Search for the cell housing the specified text and yield its [X, Y] center coordinate. 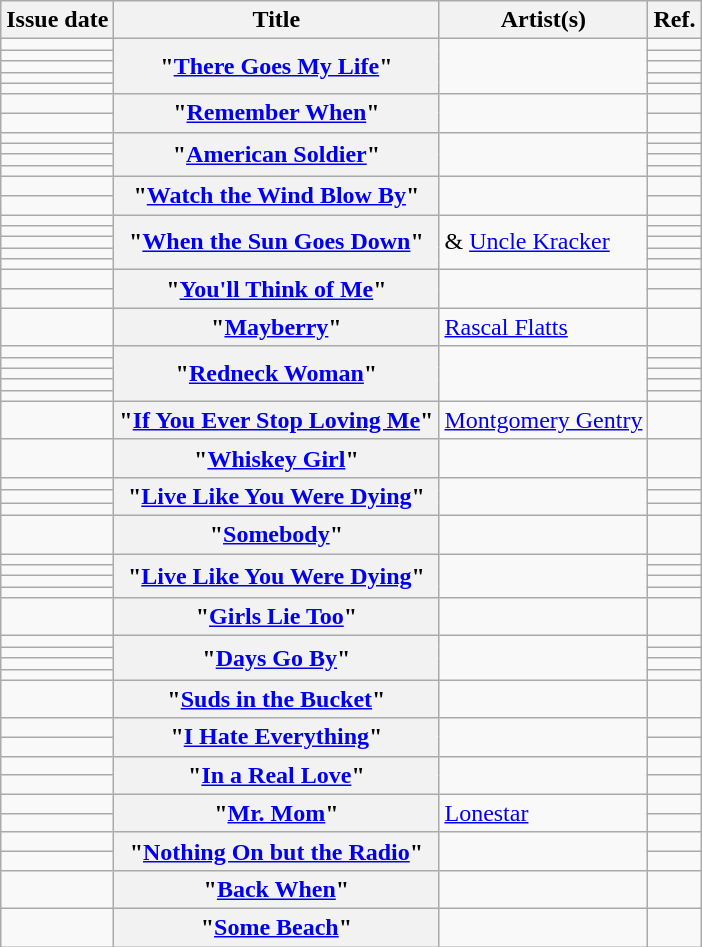
Lonestar [544, 813]
"Suds in the Bucket" [276, 699]
"There Goes My Life" [276, 66]
"When the Sun Goes Down" [276, 242]
"American Soldier" [276, 154]
"Nothing On but the Radio" [276, 851]
"You'll Think of Me" [276, 289]
"Back When" [276, 889]
Issue date [58, 20]
"Days Go By" [276, 658]
"Mr. Mom" [276, 813]
Rascal Flatts [544, 327]
Montgomery Gentry [544, 420]
"Mayberry" [276, 327]
"Remember When" [276, 113]
"Girls Lie Too" [276, 617]
Title [276, 20]
"In a Real Love" [276, 775]
"Some Beach" [276, 927]
"Redneck Woman" [276, 374]
"If You Ever Stop Loving Me" [276, 420]
"Somebody" [276, 534]
Artist(s) [544, 20]
"Watch the Wind Blow By" [276, 195]
Ref. [674, 20]
"Whiskey Girl" [276, 458]
& Uncle Kracker [544, 242]
"I Hate Everything" [276, 737]
